Return the [x, y] coordinate for the center point of the cell that contains the specified text.  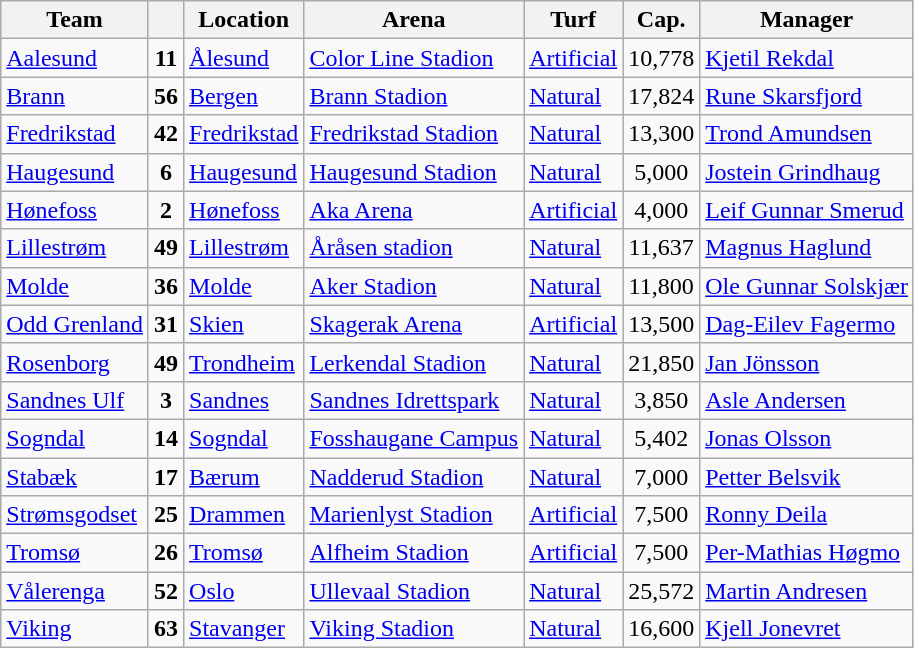
Marienlyst Stadion [414, 515]
Brann Stadion [414, 96]
Kjell Jonevret [807, 629]
17,824 [662, 96]
42 [166, 134]
Aker Stadion [414, 286]
Per-Mathias Høgmo [807, 553]
Odd Grenland [75, 324]
Jostein Grindhaug [807, 172]
11 [166, 58]
Jonas Olsson [807, 438]
Strømsgodset [75, 515]
25 [166, 515]
Brann [75, 96]
11,800 [662, 286]
Sandnes Idrettspark [414, 400]
Skagerak Arena [414, 324]
Location [244, 20]
5,000 [662, 172]
Aka Arena [414, 210]
Skien [244, 324]
Viking Stadion [414, 629]
5,402 [662, 438]
25,572 [662, 591]
Ole Gunnar Solskjær [807, 286]
21,850 [662, 362]
Arena [414, 20]
11,637 [662, 248]
4,000 [662, 210]
Lerkendal Stadion [414, 362]
13,500 [662, 324]
Alfheim Stadion [414, 553]
10,778 [662, 58]
Nadderud Stadion [414, 477]
31 [166, 324]
Trondheim [244, 362]
26 [166, 553]
Trond Amundsen [807, 134]
Ullevaal Stadion [414, 591]
Fredrikstad Stadion [414, 134]
52 [166, 591]
16,600 [662, 629]
Sandnes [244, 400]
Cap. [662, 20]
Manager [807, 20]
6 [166, 172]
Rosenborg [75, 362]
Magnus Haglund [807, 248]
Kjetil Rekdal [807, 58]
Leif Gunnar Smerud [807, 210]
Team [75, 20]
13,300 [662, 134]
Dag-Eilev Fagermo [807, 324]
Rune Skarsfjord [807, 96]
Turf [574, 20]
Sandnes Ulf [75, 400]
Bærum [244, 477]
Drammen [244, 515]
Martin Andresen [807, 591]
Ålesund [244, 58]
7,000 [662, 477]
36 [166, 286]
Stavanger [244, 629]
2 [166, 210]
Stabæk [75, 477]
3 [166, 400]
Color Line Stadion [414, 58]
Bergen [244, 96]
Aalesund [75, 58]
Asle Andersen [807, 400]
Oslo [244, 591]
14 [166, 438]
63 [166, 629]
Viking [75, 629]
Petter Belsvik [807, 477]
17 [166, 477]
Ronny Deila [807, 515]
3,850 [662, 400]
Jan Jönsson [807, 362]
Vålerenga [75, 591]
Fosshaugane Campus [414, 438]
56 [166, 96]
Åråsen stadion [414, 248]
Haugesund Stadion [414, 172]
